Return the [x, y] coordinate for the center point of the cell that contains the specified text.  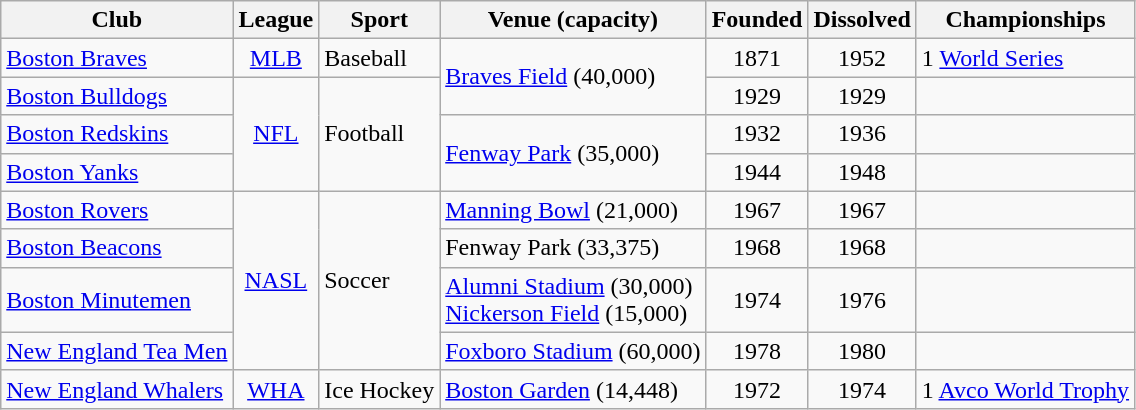
Boston Bulldogs [117, 96]
Fenway Park (35,000) [573, 153]
1871 [757, 58]
1944 [757, 172]
Founded [757, 20]
Baseball [380, 58]
NFL [276, 134]
Boston Beacons [117, 248]
Fenway Park (33,375) [573, 248]
Boston Yanks [117, 172]
Boston Braves [117, 58]
Foxboro Stadium (60,000) [573, 351]
Football [380, 134]
1 Avco World Trophy [1025, 389]
1976 [862, 300]
1948 [862, 172]
Venue (capacity) [573, 20]
Braves Field (40,000) [573, 77]
Soccer [380, 280]
Ice Hockey [380, 389]
Manning Bowl (21,000) [573, 210]
1972 [757, 389]
Boston Minutemen [117, 300]
Boston Redskins [117, 134]
New England Whalers [117, 389]
Sport [380, 20]
1932 [757, 134]
NASL [276, 280]
WHA [276, 389]
1936 [862, 134]
1980 [862, 351]
MLB [276, 58]
Dissolved [862, 20]
1978 [757, 351]
Alumni Stadium (30,000)Nickerson Field (15,000) [573, 300]
Championships [1025, 20]
Boston Garden (14,448) [573, 389]
Club [117, 20]
League [276, 20]
Boston Rovers [117, 210]
1 World Series [1025, 58]
New England Tea Men [117, 351]
1952 [862, 58]
